Pinpoint the cell where the given text exists, returning its (X, Y) midpoint coordinate. 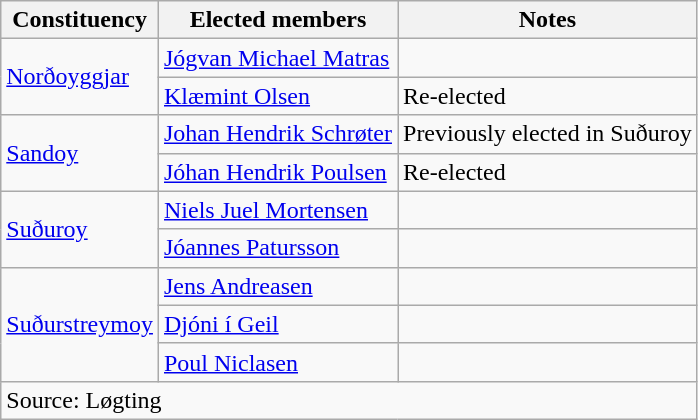
Sandoy (80, 153)
Notes (548, 20)
Suðurstreymoy (80, 324)
Jens Andreasen (278, 286)
Norðoyggjar (80, 77)
Jógvan Michael Matras (278, 58)
Jóannes Patursson (278, 248)
Klæmint Olsen (278, 96)
Suðuroy (80, 229)
Poul Niclasen (278, 362)
Djóni í Geil (278, 324)
Previously elected in Suðuroy (548, 134)
Elected members (278, 20)
Source: Løgting (349, 400)
Constituency (80, 20)
Jóhan Hendrik Poulsen (278, 172)
Niels Juel Mortensen (278, 210)
Johan Hendrik Schrøter (278, 134)
